Extract the [X, Y] coordinate from the center of the cell holding the provided text.  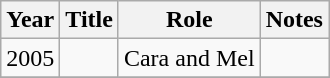
Year [30, 20]
Role [189, 20]
2005 [30, 58]
Cara and Mel [189, 58]
Notes [294, 20]
Title [90, 20]
